From the cell containing the given text, extract its center point as [X, Y] coordinate. 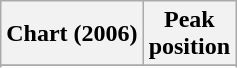
Peakposition [189, 34]
Chart (2006) [72, 34]
